Determine the (x, y) coordinate at the center of the cell enclosing the given text.  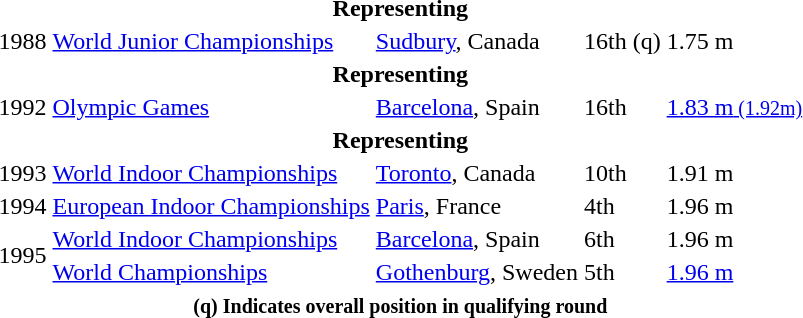
6th (622, 239)
4th (622, 206)
16th (q) (622, 41)
European Indoor Championships (211, 206)
5th (622, 272)
Gothenburg, Sweden (476, 272)
World Championships (211, 272)
10th (622, 173)
Olympic Games (211, 107)
16th (622, 107)
Toronto, Canada (476, 173)
Paris, France (476, 206)
World Junior Championships (211, 41)
Sudbury, Canada (476, 41)
